Search for the cell housing the specified text and yield its (x, y) center coordinate. 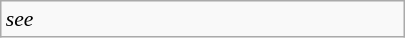
see (203, 19)
